Extract the (x, y) coordinate from the center of the cell holding the provided text.  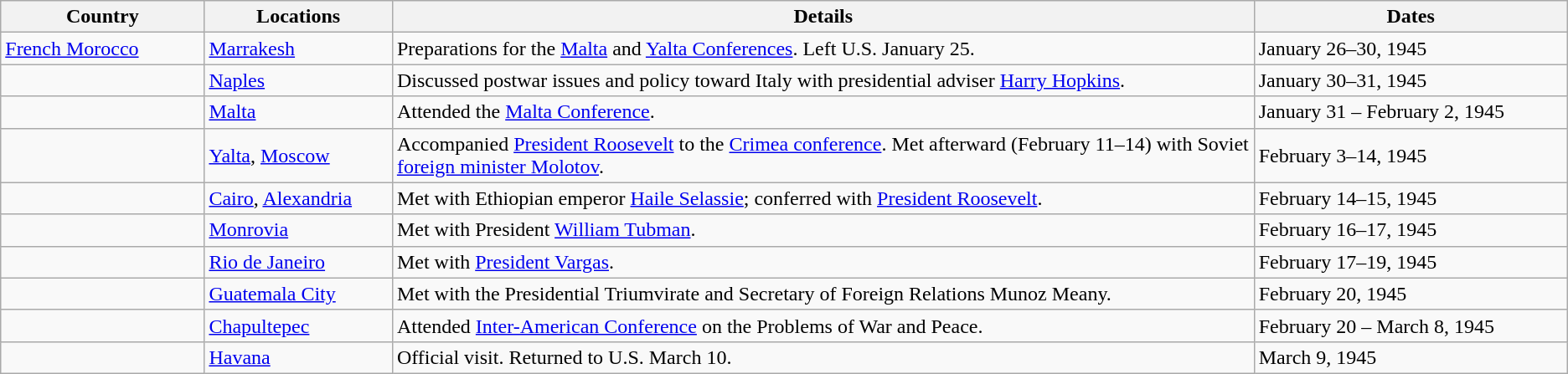
Met with President Vargas. (823, 262)
Chapultepec (298, 325)
Met with President William Tubman. (823, 230)
March 9, 1945 (1411, 357)
Accompanied President Roosevelt to the Crimea conference. Met afterward (February 11–14) with Soviet foreign minister Molotov. (823, 156)
Attended the Malta Conference. (823, 112)
January 31 – February 2, 1945 (1411, 112)
Naples (298, 80)
Discussed postwar issues and policy toward Italy with presidential adviser Harry Hopkins. (823, 80)
February 3–14, 1945 (1411, 156)
Locations (298, 17)
February 16–17, 1945 (1411, 230)
Country (102, 17)
February 17–19, 1945 (1411, 262)
February 14–15, 1945 (1411, 198)
Preparations for the Malta and Yalta Conferences. Left U.S. January 25. (823, 49)
Marrakesh (298, 49)
Rio de Janeiro (298, 262)
French Morocco (102, 49)
Attended Inter-American Conference on the Problems of War and Peace. (823, 325)
January 26–30, 1945 (1411, 49)
Yalta, Moscow (298, 156)
Guatemala City (298, 294)
Malta (298, 112)
February 20, 1945 (1411, 294)
Havana (298, 357)
Cairo, Alexandria (298, 198)
Met with Ethiopian emperor Haile Selassie; conferred with President Roosevelt. (823, 198)
Monrovia (298, 230)
January 30–31, 1945 (1411, 80)
Official visit. Returned to U.S. March 10. (823, 357)
Details (823, 17)
February 20 – March 8, 1945 (1411, 325)
Dates (1411, 17)
Met with the Presidential Triumvirate and Secretary of Foreign Relations Munoz Meany. (823, 294)
